Pinpoint the cell where the given text exists, returning its (x, y) midpoint coordinate. 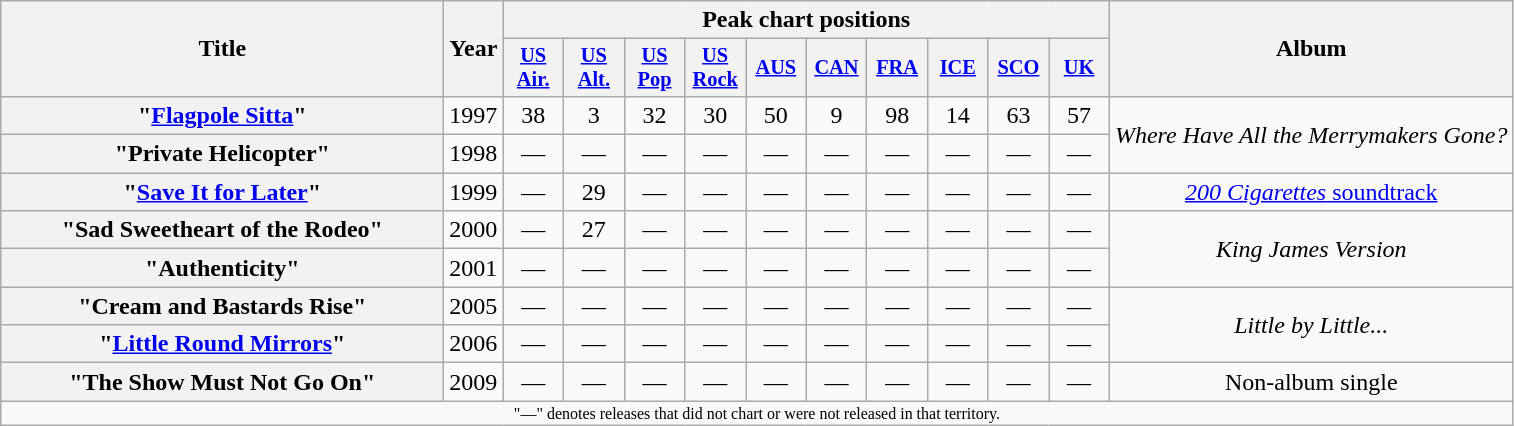
USAir. (534, 68)
CAN (836, 68)
9 (836, 115)
32 (654, 115)
1999 (474, 192)
2001 (474, 268)
2000 (474, 230)
2005 (474, 306)
Little by Little... (1311, 325)
3 (594, 115)
30 (716, 115)
27 (594, 230)
98 (898, 115)
1997 (474, 115)
"Authenticity" (222, 268)
2006 (474, 344)
63 (1018, 115)
"Little Round Mirrors" (222, 344)
14 (958, 115)
38 (534, 115)
SCO (1018, 68)
"Private Helicopter" (222, 154)
29 (594, 192)
"—" denotes releases that did not chart or were not released in that territory. (757, 413)
US Alt. (594, 68)
50 (776, 115)
57 (1080, 115)
AUS (776, 68)
"Cream and Bastards Rise" (222, 306)
Album (1311, 49)
USRock (716, 68)
UK (1080, 68)
2009 (474, 382)
USPop (654, 68)
"Save It for Later" (222, 192)
"Flagpole Sitta" (222, 115)
"Sad Sweetheart of the Rodeo" (222, 230)
Peak chart positions (806, 20)
Title (222, 49)
200 Cigarettes soundtrack (1311, 192)
Where Have All the Merrymakers Gone? (1311, 134)
1998 (474, 154)
ICE (958, 68)
King James Version (1311, 249)
FRA (898, 68)
Year (474, 49)
"The Show Must Not Go On" (222, 382)
Non-album single (1311, 382)
